Return the [X, Y] coordinate for the center point of the cell that contains the specified text.  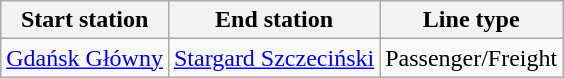
Start station [85, 20]
Passenger/Freight [472, 58]
End station [274, 20]
Line type [472, 20]
Gdańsk Główny [85, 58]
Stargard Szczeciński [274, 58]
